From the cell containing the given text, extract its center point as (x, y) coordinate. 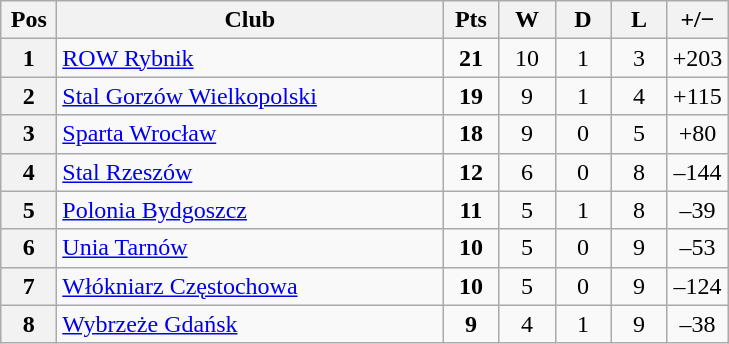
ROW Rybnik (250, 58)
Unia Tarnów (250, 248)
Wybrzeże Gdańsk (250, 324)
Pos (29, 20)
Włókniarz Częstochowa (250, 286)
Sparta Wrocław (250, 134)
21 (471, 58)
+/− (698, 20)
Club (250, 20)
+80 (698, 134)
18 (471, 134)
12 (471, 172)
+203 (698, 58)
–53 (698, 248)
Stal Rzeszów (250, 172)
19 (471, 96)
7 (29, 286)
–38 (698, 324)
11 (471, 210)
W (527, 20)
2 (29, 96)
–124 (698, 286)
–144 (698, 172)
Pts (471, 20)
+115 (698, 96)
Stal Gorzów Wielkopolski (250, 96)
L (639, 20)
Polonia Bydgoszcz (250, 210)
D (583, 20)
–39 (698, 210)
